Detect which cell encompasses the target text, then output its (x, y) center coordinate. 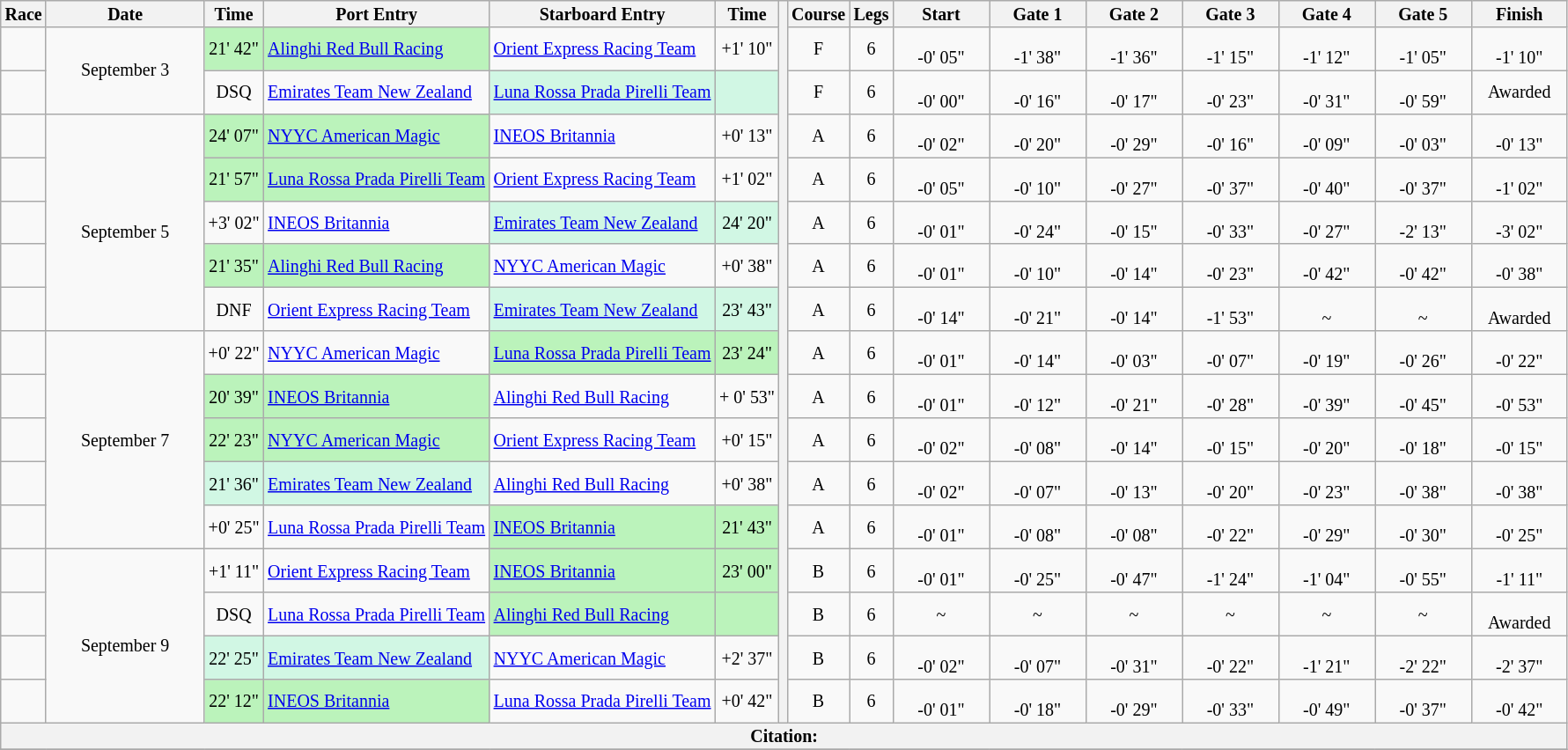
21' 36" (234, 484)
Starboard Entry (602, 14)
-0' 30" (1423, 528)
-0' 45" (1423, 396)
-1' 04" (1326, 570)
21' 42" (234, 49)
+0' 42" (747, 701)
Finish (1520, 14)
-0' 55" (1423, 570)
24' 20" (747, 222)
+0' 22" (234, 354)
Race (24, 14)
+0' 13" (747, 136)
20' 39" (234, 396)
-1' 05" (1423, 49)
Start (940, 14)
+ 0' 53" (747, 396)
-1' 02" (1520, 180)
-0' 17" (1134, 92)
-2' 37" (1520, 658)
+1' 02" (747, 180)
Gate 5 (1423, 14)
-2' 13" (1423, 222)
Date (125, 14)
Gate 4 (1326, 14)
-0' 39" (1326, 396)
-1' 11" (1520, 570)
23' 00" (747, 570)
+3' 02" (234, 222)
22' 23" (234, 440)
-0' 49" (1326, 701)
21' 43" (747, 528)
Course (819, 14)
Citation: (784, 736)
-0' 28" (1231, 396)
-0' 00" (940, 92)
Port Entry (376, 14)
-1' 10" (1520, 49)
+0' 25" (234, 528)
-0' 24" (1037, 222)
Gate 1 (1037, 14)
+0' 15" (747, 440)
-0' 12" (1037, 396)
23' 24" (747, 354)
-1' 24" (1231, 570)
21' 35" (234, 266)
-1' 36" (1134, 49)
-0' 40" (1326, 180)
-3' 02" (1520, 222)
-1' 21" (1326, 658)
DNF (234, 310)
Gate 3 (1231, 14)
23' 43" (747, 310)
-0' 09" (1326, 136)
22' 25" (234, 658)
Gate 2 (1134, 14)
-1' 12" (1326, 49)
-1' 38" (1037, 49)
-0' 53" (1520, 396)
September 9 (125, 636)
September 3 (125, 70)
September 7 (125, 440)
-0' 59" (1423, 92)
-0' 19" (1326, 354)
21' 57" (234, 180)
-0' 47" (1134, 570)
+1' 10" (747, 49)
-0' 26" (1423, 354)
-2' 22" (1423, 658)
+2' 37" (747, 658)
-1' 15" (1231, 49)
Legs (872, 14)
September 5 (125, 222)
+1' 11" (234, 570)
22' 12" (234, 701)
-1' 53" (1231, 310)
24' 07" (234, 136)
